Capture the cell that displays the provided text and extract its (X, Y) central coordinate. 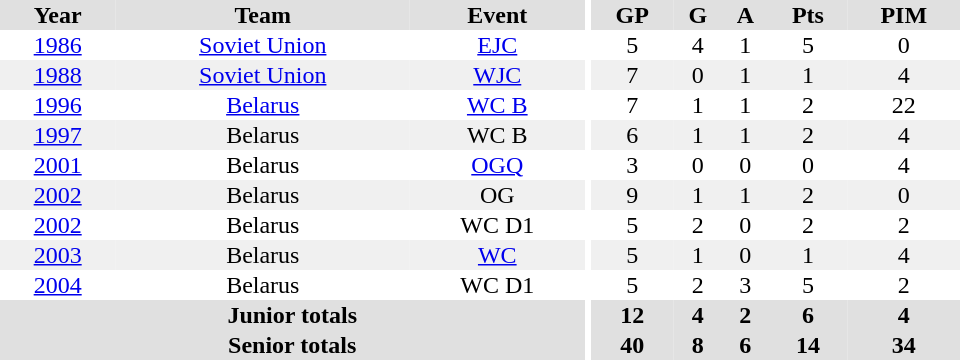
GP (632, 15)
1997 (58, 135)
40 (632, 345)
WJC (497, 75)
2003 (58, 255)
Year (58, 15)
Pts (808, 15)
9 (632, 195)
WC (497, 255)
PIM (904, 15)
Senior totals (292, 345)
8 (698, 345)
EJC (497, 45)
12 (632, 315)
14 (808, 345)
2004 (58, 285)
1986 (58, 45)
Event (497, 15)
A (745, 15)
34 (904, 345)
22 (904, 105)
1996 (58, 105)
Junior totals (292, 315)
G (698, 15)
OG (497, 195)
1988 (58, 75)
Team (262, 15)
2001 (58, 165)
OGQ (497, 165)
